Return the (X, Y) coordinate for the center point of the cell that contains the specified text.  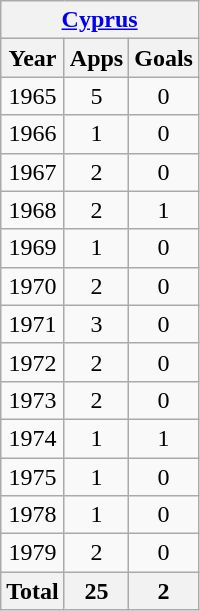
1971 (33, 324)
Cyprus (100, 20)
Year (33, 58)
1972 (33, 362)
1965 (33, 96)
1969 (33, 248)
1974 (33, 438)
1975 (33, 477)
Apps (96, 58)
Total (33, 591)
1979 (33, 553)
1970 (33, 286)
3 (96, 324)
1968 (33, 210)
1966 (33, 134)
Goals (164, 58)
1967 (33, 172)
5 (96, 96)
1973 (33, 400)
25 (96, 591)
1978 (33, 515)
